Pinpoint the cell where the given text exists, returning its (x, y) midpoint coordinate. 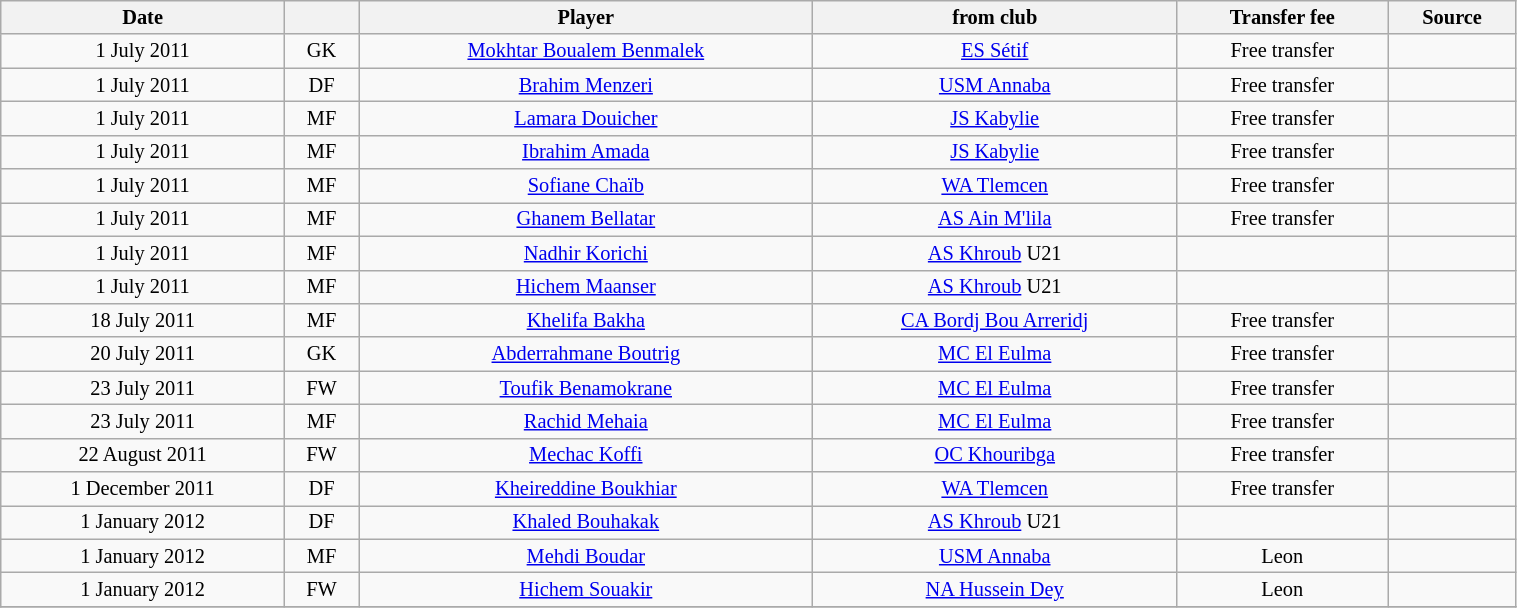
Abderrahmane Boutrig (586, 354)
Rachid Mehaia (586, 421)
OC Khouribga (995, 455)
Kheireddine Boukhiar (586, 489)
20 July 2011 (143, 354)
Sofiane Chaïb (586, 186)
Hichem Maanser (586, 287)
Date (143, 17)
Lamara Douicher (586, 118)
Player (586, 17)
Toufik Benamokrane (586, 388)
Ghanem Bellatar (586, 219)
1 December 2011 (143, 489)
CA Bordj Bou Arreridj (995, 320)
Ibrahim Amada (586, 152)
Mokhtar Boualem Benmalek (586, 51)
Source (1452, 17)
Mechac Koffi (586, 455)
ES Sétif (995, 51)
18 July 2011 (143, 320)
AS Ain M'lila (995, 219)
NA Hussein Dey (995, 589)
from club (995, 17)
Nadhir Korichi (586, 253)
Khaled Bouhakak (586, 522)
Khelifa Bakha (586, 320)
Transfer fee (1282, 17)
22 August 2011 (143, 455)
Hichem Souakir (586, 589)
Mehdi Boudar (586, 556)
Brahim Menzeri (586, 85)
